From the cell containing the given text, extract its center point as (X, Y) coordinate. 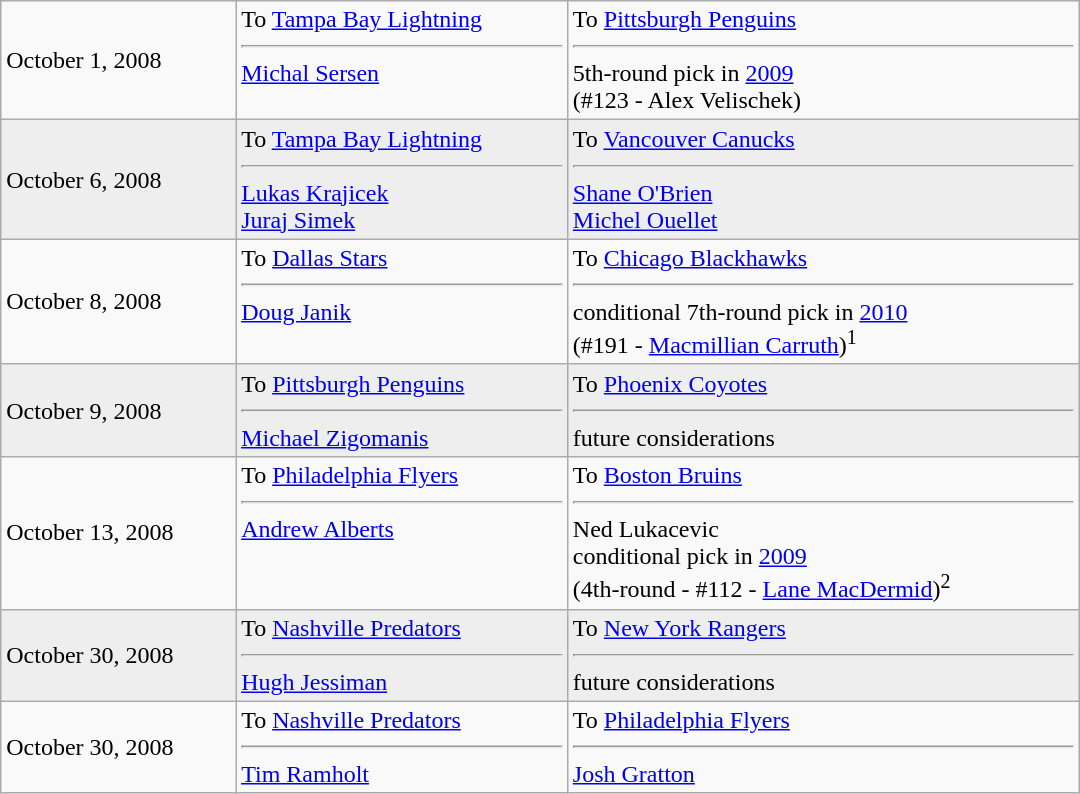
To Tampa Bay LightningMichal Sersen (402, 60)
To Phoenix Coyotesfuture considerations (823, 410)
October 1, 2008 (118, 60)
To Nashville PredatorsTim Ramholt (402, 747)
To Vancouver CanucksShane O'BrienMichel Ouellet (823, 180)
To Philadelphia FlyersAndrew Alberts (402, 532)
To Nashville PredatorsHugh Jessiman (402, 655)
To Boston BruinsNed Lukacevicconditional pick in 2009(4th-round - #112 - Lane MacDermid)2 (823, 532)
October 13, 2008 (118, 532)
To Philadelphia FlyersJosh Gratton (823, 747)
October 8, 2008 (118, 302)
To Dallas StarsDoug Janik (402, 302)
To Tampa Bay LightningLukas KrajicekJuraj Simek (402, 180)
October 6, 2008 (118, 180)
October 9, 2008 (118, 410)
To Pittsburgh PenguinsMichael Zigomanis (402, 410)
To Pittsburgh Penguins5th-round pick in 2009(#123 - Alex Velischek) (823, 60)
To New York Rangersfuture considerations (823, 655)
To Chicago Blackhawksconditional 7th-round pick in 2010(#191 - Macmillian Carruth)1 (823, 302)
